Pinpoint the cell where the given text exists, returning its [x, y] midpoint coordinate. 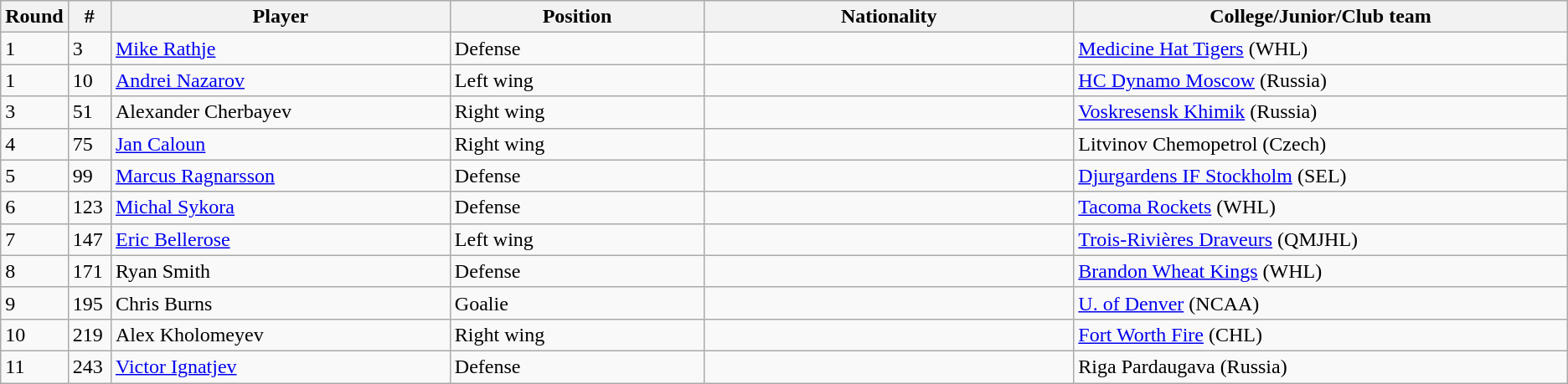
HC Dynamo Moscow (Russia) [1320, 80]
Player [280, 17]
219 [89, 335]
Chris Burns [280, 303]
Marcus Ragnarsson [280, 176]
Nationality [890, 17]
11 [34, 366]
147 [89, 239]
51 [89, 112]
243 [89, 366]
Andrei Nazarov [280, 80]
8 [34, 271]
195 [89, 303]
Medicine Hat Tigers (WHL) [1320, 49]
Brandon Wheat Kings (WHL) [1320, 271]
171 [89, 271]
Michal Sykora [280, 207]
U. of Denver (NCAA) [1320, 303]
4 [34, 144]
7 [34, 239]
Victor Ignatjev [280, 366]
Fort Worth Fire (CHL) [1320, 335]
Trois-Rivières Draveurs (QMJHL) [1320, 239]
75 [89, 144]
Goalie [576, 303]
College/Junior/Club team [1320, 17]
Litvinov Chemopetrol (Czech) [1320, 144]
Round [34, 17]
Position [576, 17]
9 [34, 303]
6 [34, 207]
Djurgardens IF Stockholm (SEL) [1320, 176]
Riga Pardaugava (Russia) [1320, 366]
Alexander Cherbayev [280, 112]
Ryan Smith [280, 271]
Mike Rathje [280, 49]
5 [34, 176]
Alex Kholomeyev [280, 335]
123 [89, 207]
# [89, 17]
Eric Bellerose [280, 239]
99 [89, 176]
Jan Caloun [280, 144]
Tacoma Rockets (WHL) [1320, 207]
Voskresensk Khimik (Russia) [1320, 112]
